Identify which cell holds the provided text, then report its (x, y) central coordinate. 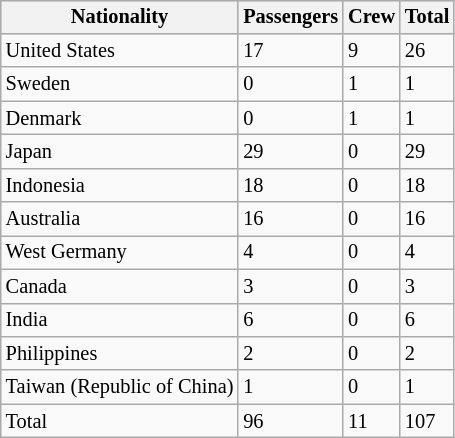
Indonesia (120, 185)
9 (372, 51)
Japan (120, 152)
Australia (120, 219)
Philippines (120, 354)
Canada (120, 286)
107 (427, 421)
Nationality (120, 17)
Taiwan (Republic of China) (120, 387)
17 (290, 51)
11 (372, 421)
Crew (372, 17)
United States (120, 51)
Denmark (120, 118)
26 (427, 51)
Sweden (120, 84)
India (120, 320)
96 (290, 421)
West Germany (120, 253)
Passengers (290, 17)
